Output the [x, y] coordinate of the center of the cell containing the given text.  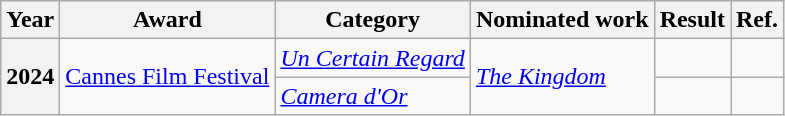
Un Certain Regard [372, 58]
Result [692, 20]
Nominated work [562, 20]
Award [168, 20]
Camera d'Or [372, 96]
Category [372, 20]
The Kingdom [562, 77]
Ref. [756, 20]
2024 [30, 77]
Cannes Film Festival [168, 77]
Year [30, 20]
